Identify which cell holds the provided text, then report its [x, y] central coordinate. 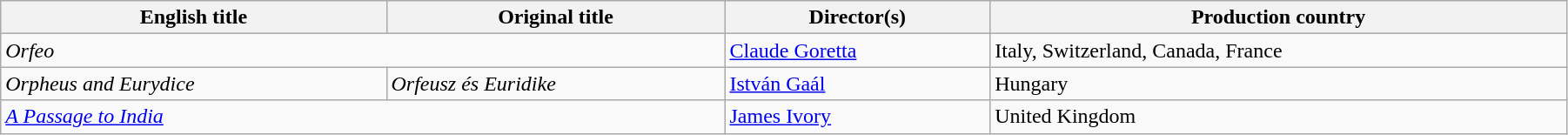
István Gaál [858, 84]
Director(s) [858, 17]
A Passage to India [363, 117]
Hungary [1279, 84]
Orpheus and Eurydice [193, 84]
Orfeusz és Euridike [555, 84]
James Ivory [858, 117]
Original title [555, 17]
Italy, Switzerland, Canada, France [1279, 51]
English title [193, 17]
Orfeo [363, 51]
Claude Goretta [858, 51]
United Kingdom [1279, 117]
Production country [1279, 17]
